Identify which cell holds the provided text, then report its [X, Y] central coordinate. 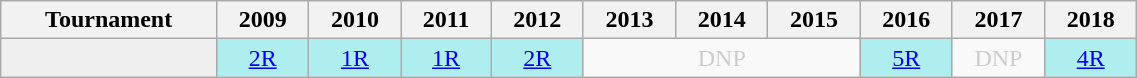
2015 [814, 20]
2014 [722, 20]
2018 [1091, 20]
Tournament [109, 20]
2009 [263, 20]
4R [1091, 58]
2016 [906, 20]
2012 [537, 20]
2017 [998, 20]
2011 [446, 20]
2010 [355, 20]
5R [906, 58]
2013 [629, 20]
